Identify which cell holds the provided text, then report its [x, y] central coordinate. 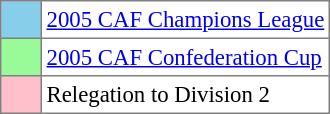
Relegation to Division 2 [185, 95]
2005 CAF Champions League [185, 20]
2005 CAF Confederation Cup [185, 57]
